Extract the (x, y) coordinate from the center of the cell holding the provided text.  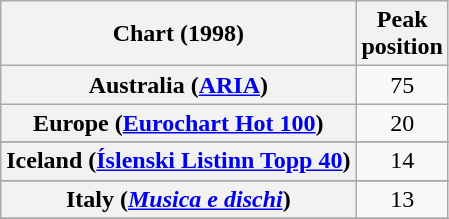
Peakposition (402, 34)
Iceland (Íslenski Listinn Topp 40) (178, 161)
14 (402, 161)
Australia (ARIA) (178, 85)
Europe (Eurochart Hot 100) (178, 123)
20 (402, 123)
75 (402, 85)
Italy (Musica e dischi) (178, 199)
13 (402, 199)
Chart (1998) (178, 34)
